Locate the cell with the specified text and output its (X, Y) center coordinate. 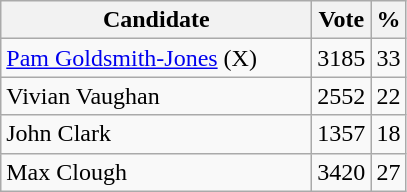
Max Clough (156, 172)
Candidate (156, 20)
1357 (342, 134)
Vote (342, 20)
3185 (342, 58)
27 (388, 172)
Pam Goldsmith-Jones (X) (156, 58)
3420 (342, 172)
33 (388, 58)
Vivian Vaughan (156, 96)
% (388, 20)
2552 (342, 96)
18 (388, 134)
John Clark (156, 134)
22 (388, 96)
